Provide the (x, y) coordinate of the cell's center where the given text is located.  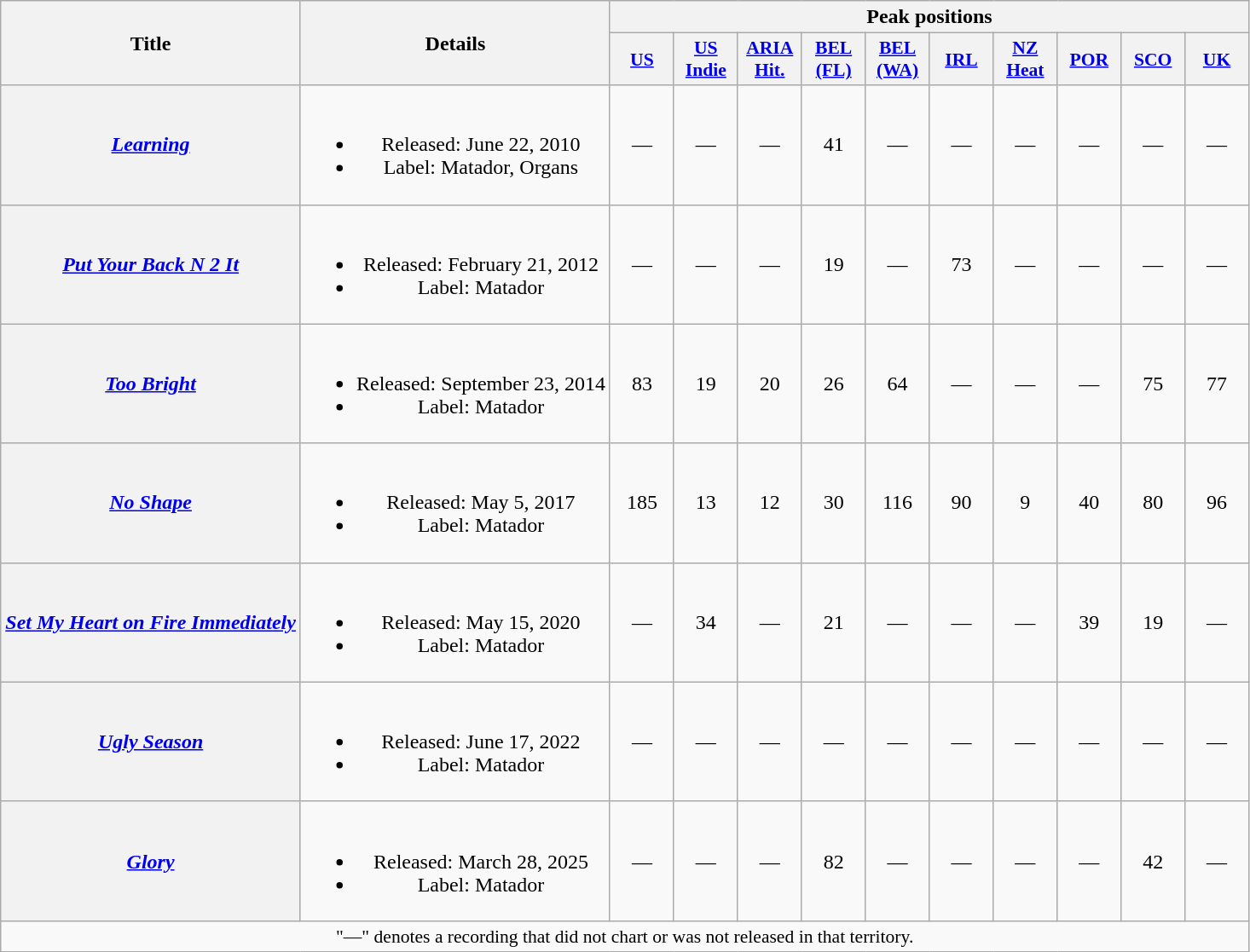
Released: June 22, 2010Label: Matador, Organs (455, 145)
73 (962, 264)
41 (834, 145)
IRL (962, 60)
USIndie (706, 60)
Too Bright (151, 384)
Released: March 28, 2025Label: Matador (455, 861)
Set My Heart on Fire Immediately (151, 622)
96 (1218, 503)
"—" denotes a recording that did not chart or was not released in that territory. (625, 936)
UK (1218, 60)
9 (1025, 503)
34 (706, 622)
Peak positions (929, 17)
POR (1090, 60)
20 (769, 384)
SCO (1153, 60)
80 (1153, 503)
Released: February 21, 2012Label: Matador (455, 264)
30 (834, 503)
42 (1153, 861)
No Shape (151, 503)
Glory (151, 861)
13 (706, 503)
Title (151, 43)
39 (1090, 622)
BEL(FL) (834, 60)
BEL(WA) (897, 60)
83 (641, 384)
75 (1153, 384)
116 (897, 503)
Learning (151, 145)
12 (769, 503)
Ugly Season (151, 741)
90 (962, 503)
82 (834, 861)
Put Your Back N 2 It (151, 264)
Details (455, 43)
Released: May 5, 2017Label: Matador (455, 503)
40 (1090, 503)
Released: June 17, 2022Label: Matador (455, 741)
Released: September 23, 2014Label: Matador (455, 384)
64 (897, 384)
US (641, 60)
21 (834, 622)
26 (834, 384)
77 (1218, 384)
ARIAHit. (769, 60)
Released: May 15, 2020Label: Matador (455, 622)
NZHeat (1025, 60)
185 (641, 503)
